From the cell containing the given text, extract its center point as (X, Y) coordinate. 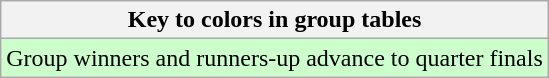
Group winners and runners-up advance to quarter finals (275, 58)
Key to colors in group tables (275, 20)
